Determine the [X, Y] coordinate at the center of the cell enclosing the given text.  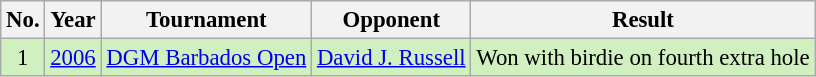
Won with birdie on fourth extra hole [643, 58]
DGM Barbados Open [206, 58]
Tournament [206, 20]
Opponent [392, 20]
2006 [73, 58]
Result [643, 20]
No. [23, 20]
David J. Russell [392, 58]
1 [23, 58]
Year [73, 20]
